Detect which cell encompasses the target text, then output its (X, Y) center coordinate. 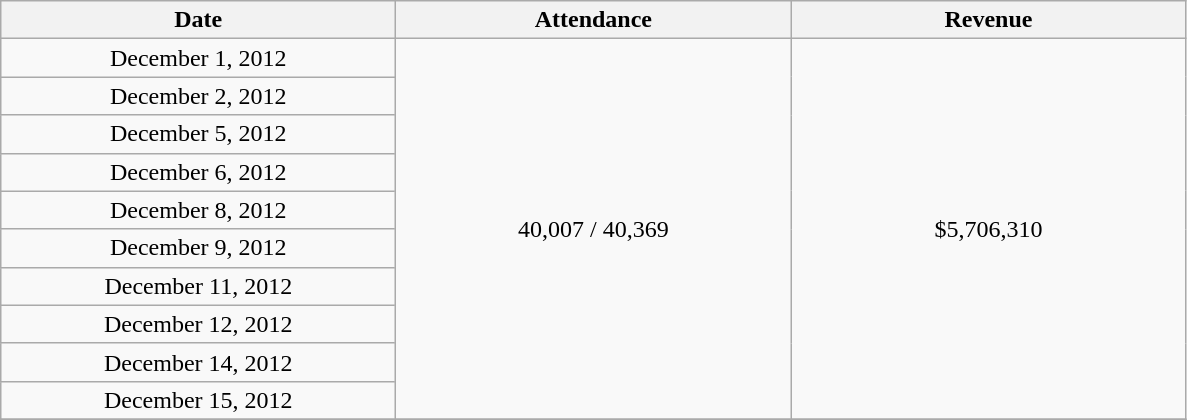
December 1, 2012 (198, 58)
December 6, 2012 (198, 172)
December 2, 2012 (198, 96)
December 15, 2012 (198, 400)
December 14, 2012 (198, 362)
Attendance (594, 20)
December 11, 2012 (198, 286)
December 5, 2012 (198, 134)
Revenue (988, 20)
December 12, 2012 (198, 324)
December 9, 2012 (198, 248)
December 8, 2012 (198, 210)
40,007 / 40,369 (594, 230)
$5,706,310 (988, 230)
Date (198, 20)
